Determine the [x, y] coordinate at the center of the cell enclosing the given text.  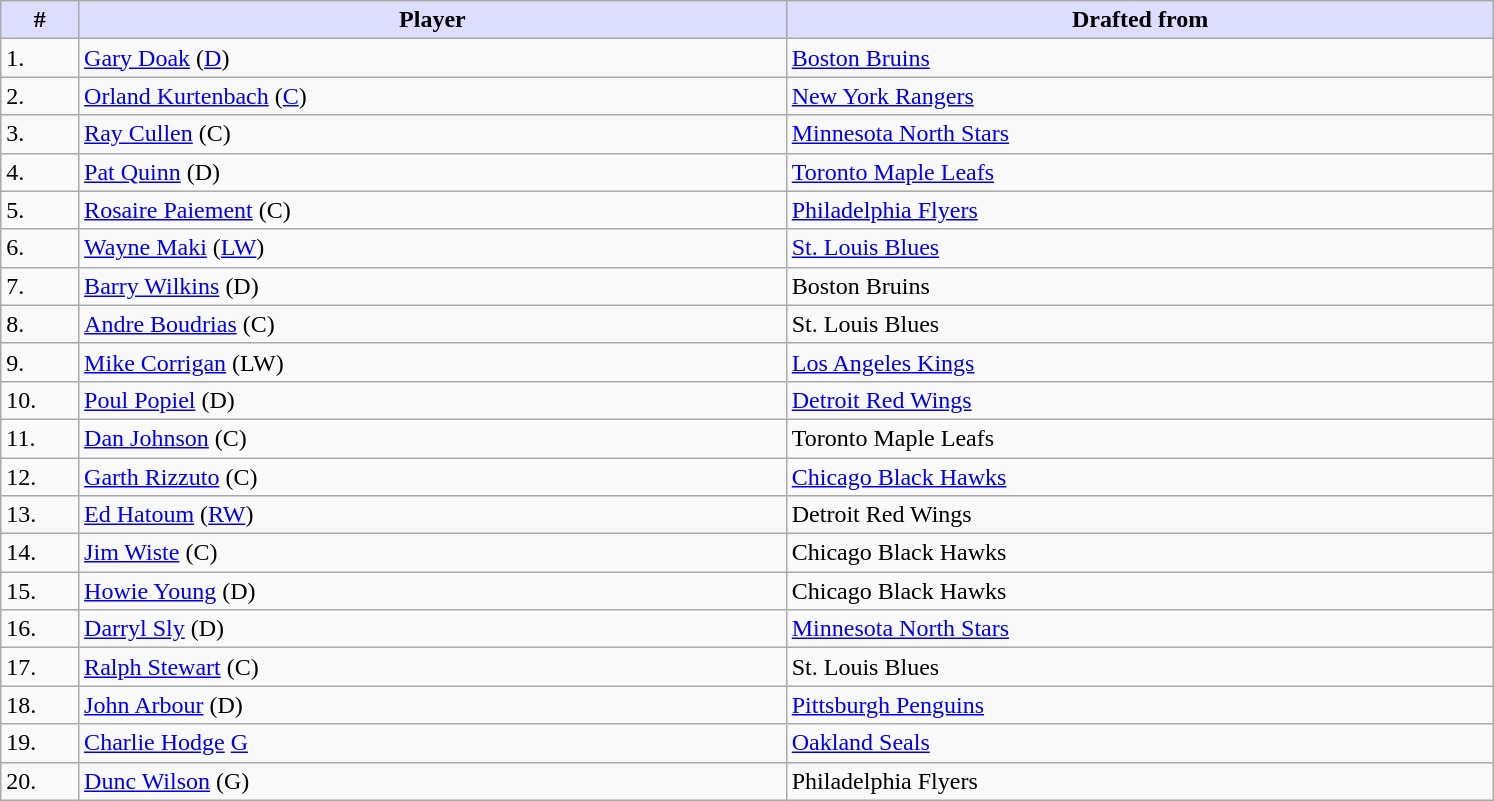
Darryl Sly (D) [433, 629]
Ed Hatoum (RW) [433, 515]
4. [40, 172]
17. [40, 667]
20. [40, 781]
Los Angeles Kings [1140, 362]
Gary Doak (D) [433, 58]
1. [40, 58]
Player [433, 20]
9. [40, 362]
13. [40, 515]
Ray Cullen (C) [433, 134]
Drafted from [1140, 20]
16. [40, 629]
Ralph Stewart (C) [433, 667]
15. [40, 591]
Rosaire Paiement (C) [433, 210]
11. [40, 438]
18. [40, 705]
8. [40, 324]
Barry Wilkins (D) [433, 286]
6. [40, 248]
Dan Johnson (C) [433, 438]
10. [40, 400]
New York Rangers [1140, 96]
7. [40, 286]
Garth Rizzuto (C) [433, 477]
Oakland Seals [1140, 743]
5. [40, 210]
12. [40, 477]
Pittsburgh Penguins [1140, 705]
3. [40, 134]
Orland Kurtenbach (C) [433, 96]
Charlie Hodge G [433, 743]
Wayne Maki (LW) [433, 248]
2. [40, 96]
John Arbour (D) [433, 705]
19. [40, 743]
Andre Boudrias (C) [433, 324]
Pat Quinn (D) [433, 172]
Dunc Wilson (G) [433, 781]
# [40, 20]
Poul Popiel (D) [433, 400]
Mike Corrigan (LW) [433, 362]
14. [40, 553]
Howie Young (D) [433, 591]
Jim Wiste (C) [433, 553]
